Find where the given text appears and provide that cell's center as [X, Y] coordinate. 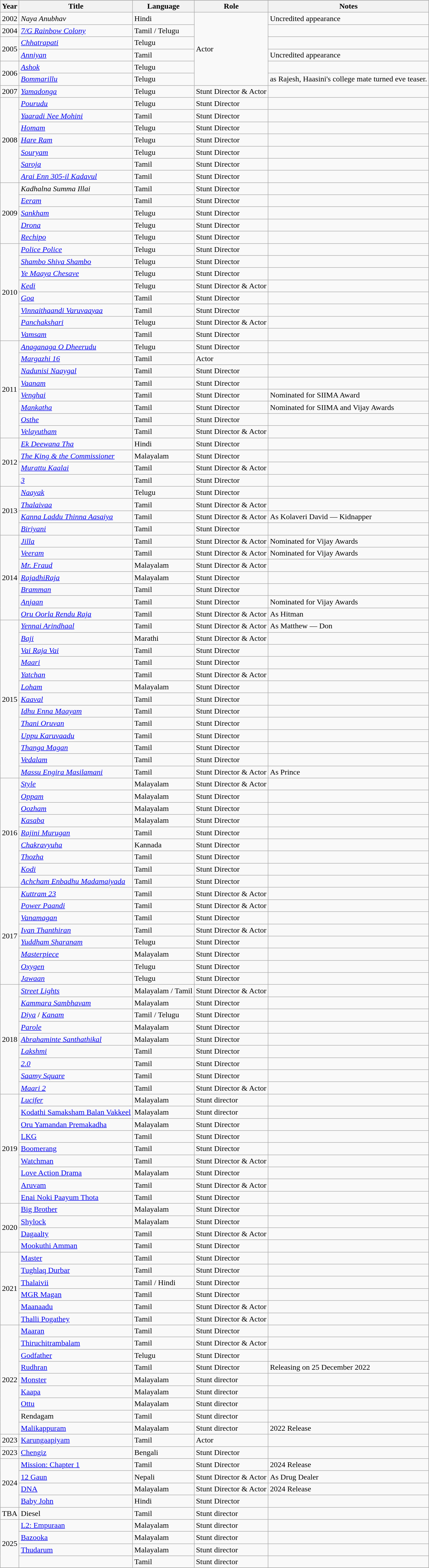
L2: Empuraan [76, 1526]
Yennai Arindhaal [76, 626]
Mr. Fraud [76, 565]
Murattu Kaalai [76, 468]
Bramman [76, 590]
Mission: Chapter 1 [76, 1465]
Veeram [76, 553]
2024 [10, 1483]
Oru Oorla Rendu Raja [76, 614]
Saroja [76, 164]
Godfather [76, 1355]
Jilla [76, 541]
Rechipo [76, 237]
Bengali [164, 1452]
Nominated for SIIMA and Vijay Awards [349, 407]
Sankham [76, 213]
Panchakshari [76, 322]
Biriyani [76, 529]
Style [76, 784]
Masterpiece [76, 954]
Nepali [164, 1477]
Yaaradi Nee Mohini [76, 116]
2010 [10, 292]
2012 [10, 462]
Police Police [76, 249]
Ashok [76, 67]
12 Gaun [76, 1477]
2019 [10, 1149]
Thalaivaa [76, 504]
Anniyan [76, 55]
Boomerang [76, 1149]
Kaapa [76, 1392]
Rendagam [76, 1416]
Tughlaq Durbar [76, 1270]
Watchman [76, 1161]
Baby John [76, 1501]
Jawaan [76, 979]
Achcham Enbadhu Madamaiyada [76, 881]
Malayalam / Tamil [164, 991]
Abrahaminte Santhathikal [76, 1039]
Kammara Sambhavam [76, 1003]
Rudhran [76, 1367]
Osthe [76, 420]
2008 [10, 140]
Kannada [164, 845]
Thiruchitrambalam [76, 1343]
Mankatha [76, 407]
TBA [10, 1513]
2020 [10, 1228]
Enai Noki Paayum Thota [76, 1197]
MGR Magan [76, 1294]
Lucifer [76, 1100]
Shylock [76, 1222]
Yamadonga [76, 91]
as Rajesh, Haasini's college mate turned eve teaser. [349, 79]
Massu Engira Masilamani [76, 772]
Malikappuram [76, 1428]
2009 [10, 213]
2015 [10, 699]
2014 [10, 578]
Big Brother [76, 1209]
Maari [76, 663]
2006 [10, 73]
Kadhalna Summa Illai [76, 189]
Uppu Karuvaadu [76, 735]
Ek Deewana Tha [76, 444]
2013 [10, 511]
Kanna Laddu Thinna Aasaiya [76, 517]
The King & the Commissioner [76, 456]
2016 [10, 833]
2017 [10, 936]
Maari 2 [76, 1088]
Thudarum [76, 1550]
Drona [76, 225]
Master [76, 1258]
Chengiz [76, 1452]
Ivan Thanthiran [76, 930]
Margazhi 16 [76, 359]
2004 [10, 31]
Vai Raja Vai [76, 650]
Love Action Drama [76, 1173]
Vaanam [76, 383]
Kuttram 23 [76, 893]
Eeram [76, 201]
Releasing on 25 December 2022 [349, 1367]
Chhatrapati [76, 43]
2022 [10, 1380]
2011 [10, 389]
Shambo Shiva Shambo [76, 261]
Year [10, 6]
2018 [10, 1040]
Arai Enn 305-il Kadavul [76, 177]
Thalli Pogathey [76, 1319]
Aruvam [76, 1185]
Nadunisi Naaygal [76, 371]
Saamy Square [76, 1076]
As Prince [349, 772]
Diya / Kanam [76, 1015]
7/G Rainbow Colony [76, 31]
Kedi [76, 286]
Karungaapiyam [76, 1440]
2007 [10, 91]
2022 Release [349, 1428]
Oxygen [76, 966]
Vedalam [76, 760]
Thalaivii [76, 1282]
As Matthew — Don [349, 626]
Monster [76, 1380]
Baji [76, 638]
LKG [76, 1137]
Idhu Enna Maayam [76, 711]
Parole [76, 1027]
Yatchan [76, 675]
Hare Ram [76, 140]
Chakravyuha [76, 845]
2021 [10, 1288]
Power Paandi [76, 905]
Ye Maaya Chesave [76, 274]
Maanaadu [76, 1307]
Souryam [76, 152]
Oppam [76, 796]
Goa [76, 298]
Diesel [76, 1513]
Kaaval [76, 699]
Anaganaga O Dheerudu [76, 346]
Dagaalty [76, 1234]
Notes [349, 6]
Thanga Magan [76, 748]
Kodathi Samaksham Balan Vakkeel [76, 1112]
Vamsam [76, 334]
Title [76, 6]
As Drug Dealer [349, 1477]
Thozha [76, 857]
Role [231, 6]
Street Lights [76, 991]
Velayutham [76, 432]
Pourudu [76, 103]
Naya Anubhav [76, 19]
Marathi [164, 638]
Lakshmi [76, 1051]
Tamil / Hindi [164, 1282]
Oozham [76, 808]
Venghai [76, 395]
2.0 [76, 1064]
DNA [76, 1489]
Bommarillu [76, 79]
Vanamagan [76, 918]
Loham [76, 687]
Kasaba [76, 821]
Rajini Murugan [76, 833]
Thani Oruvan [76, 723]
As Kolaveri David — Kidnapper [349, 517]
Mookuthi Amman [76, 1246]
2002 [10, 19]
RajadhiRaja [76, 578]
Bazooka [76, 1538]
Anjaan [76, 602]
Maaran [76, 1331]
Kodi [76, 869]
Naayak [76, 492]
Vinnaithaandi Varuvaayaa [76, 310]
3 [76, 480]
2005 [10, 49]
2025 [10, 1544]
Oru Yamandan Premakadha [76, 1124]
Yuddham Sharanam [76, 942]
Ottu [76, 1404]
Language [164, 6]
Homam [76, 128]
Nominated for SIIMA Award [349, 395]
As Hitman [349, 614]
